Return the [X, Y] coordinate for the center point of the cell that contains the specified text.  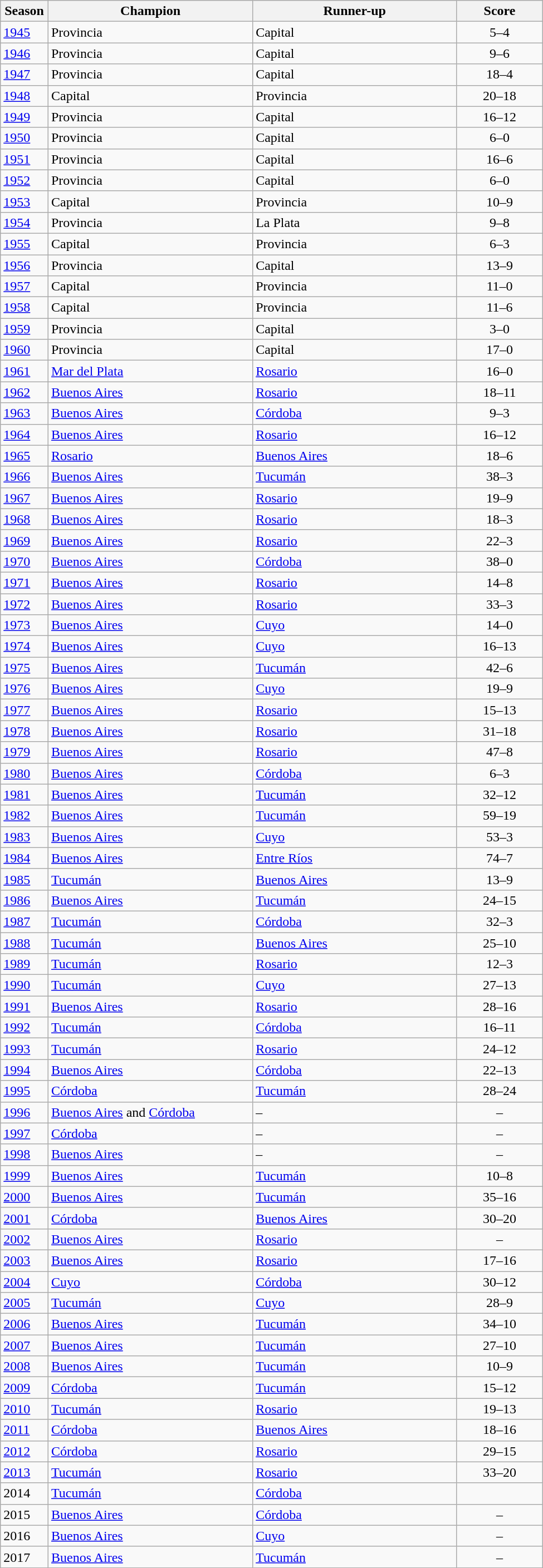
Mar del Plata [150, 371]
2001 [25, 1218]
32–3 [500, 921]
42–6 [500, 668]
32–12 [500, 795]
2012 [25, 1451]
22–3 [500, 540]
1991 [25, 1007]
25–10 [500, 943]
1975 [25, 668]
1987 [25, 921]
1965 [25, 456]
27–13 [500, 985]
1993 [25, 1049]
15–12 [500, 1388]
Champion [150, 11]
1980 [25, 773]
1967 [25, 498]
34–10 [500, 1324]
1982 [25, 816]
19–13 [500, 1409]
1968 [25, 519]
28–9 [500, 1303]
38–3 [500, 477]
1986 [25, 900]
14–0 [500, 625]
2015 [25, 1515]
1989 [25, 964]
10–8 [500, 1176]
Entre Ríos [355, 858]
53–3 [500, 837]
2006 [25, 1324]
9–8 [500, 223]
1971 [25, 583]
30–20 [500, 1218]
28–16 [500, 1007]
1981 [25, 795]
Score [500, 11]
1985 [25, 879]
1964 [25, 435]
1984 [25, 858]
Buenos Aires and Córdoba [150, 1112]
2014 [25, 1493]
31–18 [500, 731]
18–3 [500, 519]
16–6 [500, 159]
1977 [25, 710]
29–15 [500, 1451]
18–16 [500, 1430]
38–0 [500, 561]
24–15 [500, 900]
1960 [25, 350]
1995 [25, 1091]
1947 [25, 75]
5–4 [500, 32]
La Plata [355, 223]
9–6 [500, 53]
1957 [25, 287]
9–3 [500, 413]
2005 [25, 1303]
1962 [25, 392]
2013 [25, 1472]
1949 [25, 117]
2011 [25, 1430]
59–19 [500, 816]
1978 [25, 731]
1966 [25, 477]
1992 [25, 1028]
2003 [25, 1260]
1948 [25, 96]
16–0 [500, 371]
18–6 [500, 456]
1945 [25, 32]
1973 [25, 625]
47–8 [500, 752]
2004 [25, 1281]
15–13 [500, 710]
1972 [25, 604]
1983 [25, 837]
2007 [25, 1345]
1974 [25, 647]
1955 [25, 244]
Season [25, 11]
2000 [25, 1197]
74–7 [500, 858]
1946 [25, 53]
18–4 [500, 75]
11–0 [500, 287]
Runner-up [355, 11]
1950 [25, 138]
1953 [25, 201]
17–16 [500, 1260]
1996 [25, 1112]
1958 [25, 308]
3–0 [500, 329]
17–0 [500, 350]
1961 [25, 371]
20–18 [500, 96]
30–12 [500, 1281]
2010 [25, 1409]
27–10 [500, 1345]
33–20 [500, 1472]
1976 [25, 689]
18–11 [500, 392]
1979 [25, 752]
1998 [25, 1155]
2016 [25, 1536]
1994 [25, 1070]
1952 [25, 180]
2008 [25, 1367]
33–3 [500, 604]
24–12 [500, 1049]
22–13 [500, 1070]
11–6 [500, 308]
35–16 [500, 1197]
2009 [25, 1388]
1954 [25, 223]
16–11 [500, 1028]
16–13 [500, 647]
1956 [25, 265]
1951 [25, 159]
1990 [25, 985]
12–3 [500, 964]
1969 [25, 540]
1963 [25, 413]
28–24 [500, 1091]
1999 [25, 1176]
1970 [25, 561]
1959 [25, 329]
2002 [25, 1239]
2017 [25, 1557]
14–8 [500, 583]
1988 [25, 943]
1997 [25, 1133]
